For the text-containing cell, return its midpoint in (X, Y) coordinate format. 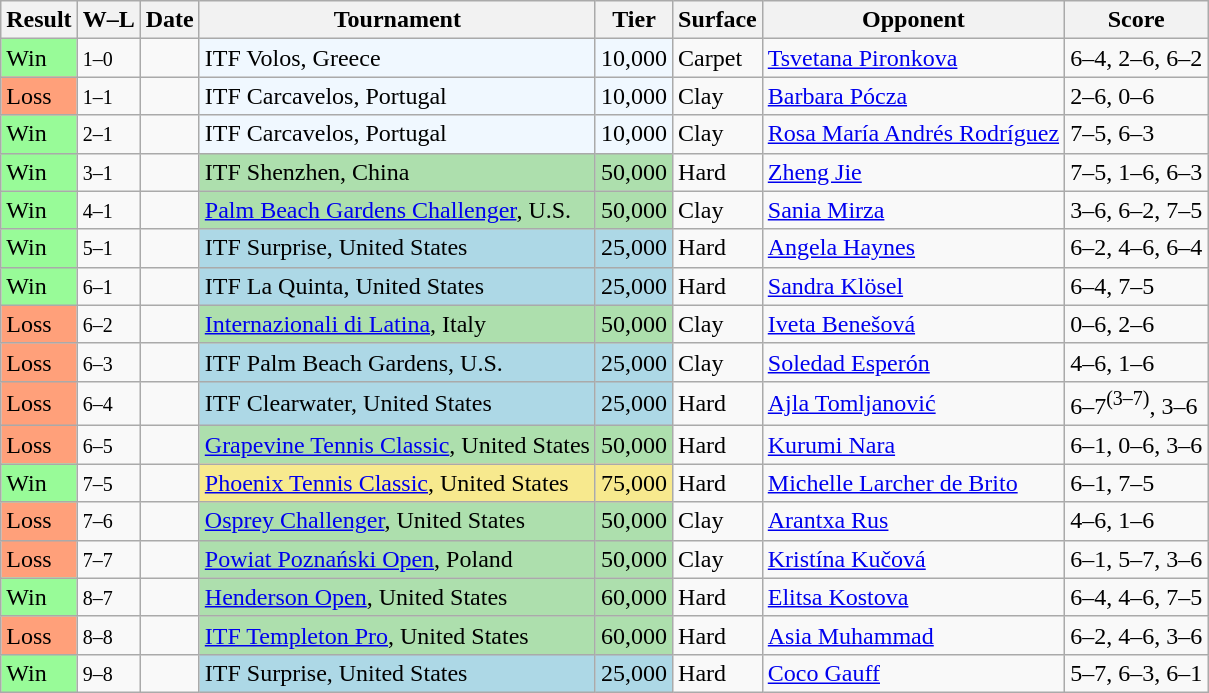
2–6, 0–6 (1136, 96)
Result (39, 20)
6–4, 4–6, 7–5 (1136, 597)
6–4, 2–6, 6–2 (1136, 58)
6–7(3–7), 3–6 (1136, 404)
Carpet (718, 58)
6–3 (108, 362)
6–1, 5–7, 3–6 (1136, 559)
Osprey Challenger, United States (397, 521)
3–1 (108, 172)
Coco Gauff (913, 673)
Zheng Jie (913, 172)
Angela Haynes (913, 248)
Kurumi Nara (913, 445)
ITF Shenzhen, China (397, 172)
2–1 (108, 134)
6–2, 4–6, 3–6 (1136, 635)
Henderson Open, United States (397, 597)
6–1, 7–5 (1136, 483)
6–2 (108, 324)
8–8 (108, 635)
0–6, 2–6 (1136, 324)
1–0 (108, 58)
6–2, 4–6, 6–4 (1136, 248)
ITF Palm Beach Gardens, U.S. (397, 362)
75,000 (634, 483)
ITF Clearwater, United States (397, 404)
6–1 (108, 286)
3–6, 6–2, 7–5 (1136, 210)
Date (170, 20)
7–6 (108, 521)
Ajla Tomljanović (913, 404)
Rosa María Andrés Rodríguez (913, 134)
1–1 (108, 96)
Palm Beach Gardens Challenger, U.S. (397, 210)
Michelle Larcher de Brito (913, 483)
Asia Muhammad (913, 635)
Kristína Kučová (913, 559)
6–1, 0–6, 3–6 (1136, 445)
7–5, 1–6, 6–3 (1136, 172)
Score (1136, 20)
ITF Templeton Pro, United States (397, 635)
ITF La Quinta, United States (397, 286)
Elitsa Kostova (913, 597)
Sania Mirza (913, 210)
9–8 (108, 673)
Tsvetana Pironkova (913, 58)
W–L (108, 20)
6–4 (108, 404)
Powiat Poznański Open, Poland (397, 559)
6–5 (108, 445)
6–4, 7–5 (1136, 286)
5–1 (108, 248)
5–7, 6–3, 6–1 (1136, 673)
Tier (634, 20)
Barbara Pócza (913, 96)
Arantxa Rus (913, 521)
8–7 (108, 597)
Opponent (913, 20)
7–5, 6–3 (1136, 134)
Soledad Esperón (913, 362)
Phoenix Tennis Classic, United States (397, 483)
7–5 (108, 483)
Surface (718, 20)
Sandra Klösel (913, 286)
7–7 (108, 559)
4–1 (108, 210)
Grapevine Tennis Classic, United States (397, 445)
Iveta Benešová (913, 324)
Tournament (397, 20)
Internazionali di Latina, Italy (397, 324)
ITF Volos, Greece (397, 58)
